Locate the cell with the specified text and output its [x, y] center coordinate. 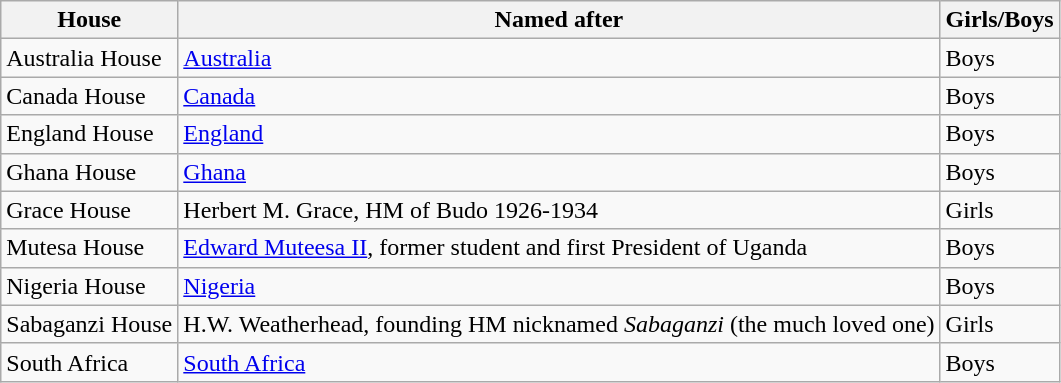
Grace House [90, 210]
Edward Muteesa II, former student and first President of Uganda [559, 248]
Nigeria [559, 286]
Ghana House [90, 172]
Nigeria House [90, 286]
England House [90, 134]
Canada House [90, 96]
Australia House [90, 58]
Girls/Boys [1000, 20]
Mutesa House [90, 248]
Herbert M. Grace, HM of Budo 1926-1934 [559, 210]
Australia [559, 58]
Sabaganzi House [90, 324]
House [90, 20]
Named after [559, 20]
Canada [559, 96]
Ghana [559, 172]
H.W. Weatherhead, founding HM nicknamed Sabaganzi (the much loved one) [559, 324]
England [559, 134]
